Pinpoint the cell where the given text exists, returning its (X, Y) midpoint coordinate. 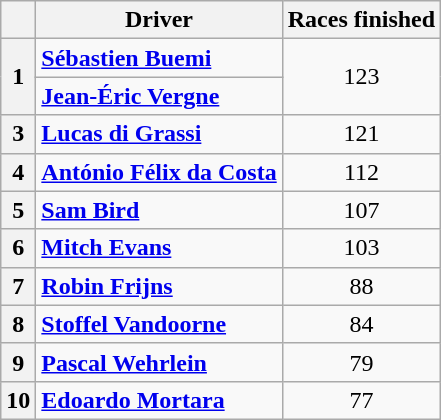
Sam Bird (159, 210)
9 (18, 362)
10 (18, 400)
Jean-Éric Vergne (159, 96)
António Félix da Costa (159, 172)
79 (361, 362)
5 (18, 210)
Lucas di Grassi (159, 134)
Stoffel Vandoorne (159, 324)
Robin Frijns (159, 286)
6 (18, 248)
123 (361, 77)
Races finished (361, 20)
4 (18, 172)
121 (361, 134)
Driver (159, 20)
3 (18, 134)
84 (361, 324)
Pascal Wehrlein (159, 362)
Sébastien Buemi (159, 58)
103 (361, 248)
7 (18, 286)
8 (18, 324)
1 (18, 77)
107 (361, 210)
Edoardo Mortara (159, 400)
112 (361, 172)
Mitch Evans (159, 248)
88 (361, 286)
77 (361, 400)
